Capture the cell that displays the provided text and extract its [x, y] central coordinate. 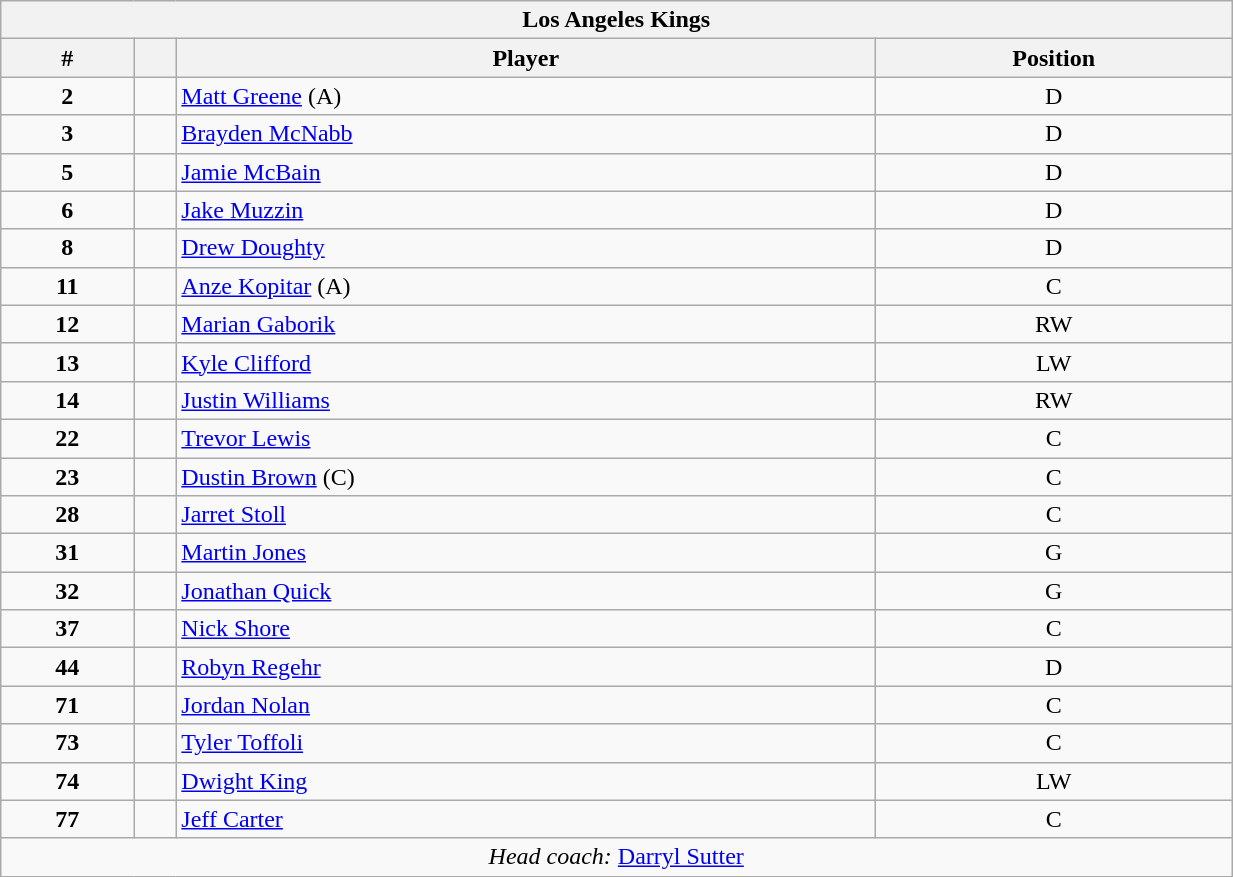
Los Angeles Kings [616, 20]
Matt Greene (A) [526, 96]
32 [68, 591]
11 [68, 286]
12 [68, 324]
37 [68, 629]
3 [68, 134]
23 [68, 477]
Robyn Regehr [526, 667]
Jonathan Quick [526, 591]
13 [68, 362]
Jake Muzzin [526, 210]
Nick Shore [526, 629]
Head coach: Darryl Sutter [616, 857]
Martin Jones [526, 553]
Kyle Clifford [526, 362]
77 [68, 819]
22 [68, 438]
2 [68, 96]
Tyler Toffoli [526, 743]
Brayden McNabb [526, 134]
73 [68, 743]
Position [1054, 58]
Trevor Lewis [526, 438]
Dwight King [526, 781]
28 [68, 515]
Jordan Nolan [526, 705]
Player [526, 58]
Anze Kopitar (A) [526, 286]
Jamie McBain [526, 172]
44 [68, 667]
Jeff Carter [526, 819]
74 [68, 781]
8 [68, 248]
Dustin Brown (C) [526, 477]
Drew Doughty [526, 248]
14 [68, 400]
6 [68, 210]
Justin Williams [526, 400]
Jarret Stoll [526, 515]
5 [68, 172]
31 [68, 553]
# [68, 58]
Marian Gaborik [526, 324]
71 [68, 705]
